Pinpoint the cell where the given text exists, returning its (x, y) midpoint coordinate. 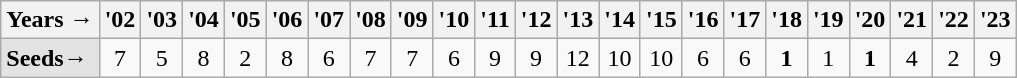
'19 (828, 20)
'13 (578, 20)
'14 (620, 20)
'21 (912, 20)
'02 (120, 20)
'20 (870, 20)
'07 (329, 20)
'10 (454, 20)
Years → (50, 20)
'12 (536, 20)
'22 (954, 20)
4 (912, 58)
'15 (661, 20)
'17 (745, 20)
5 (162, 58)
'11 (495, 20)
'06 (287, 20)
12 (578, 58)
'05 (245, 20)
'03 (162, 20)
'18 (787, 20)
Seeds→ (50, 58)
'08 (371, 20)
'04 (204, 20)
'09 (412, 20)
'23 (995, 20)
'16 (703, 20)
